Identify which cell holds the provided text, then report its [X, Y] central coordinate. 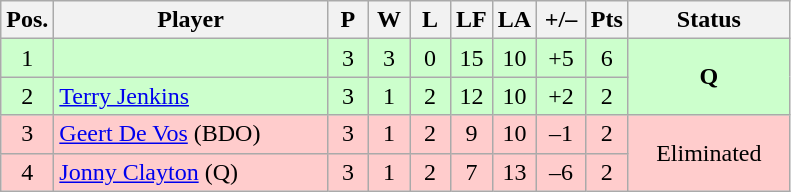
–6 [562, 172]
13 [514, 172]
LF [472, 20]
–1 [562, 134]
+5 [562, 58]
+/– [562, 20]
L [430, 20]
Q [708, 77]
Player [191, 20]
Eliminated [708, 153]
9 [472, 134]
0 [430, 58]
Geert De Vos (BDO) [191, 134]
Terry Jenkins [191, 96]
Jonny Clayton (Q) [191, 172]
Status [708, 20]
6 [606, 58]
7 [472, 172]
15 [472, 58]
W [388, 20]
Pts [606, 20]
12 [472, 96]
P [348, 20]
LA [514, 20]
Pos. [28, 20]
+2 [562, 96]
4 [28, 172]
